Extract the [X, Y] coordinate from the center of the cell holding the provided text.  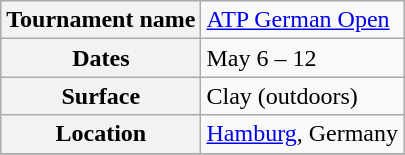
Location [101, 134]
ATP German Open [302, 20]
Hamburg, Germany [302, 134]
Tournament name [101, 20]
May 6 – 12 [302, 58]
Clay (outdoors) [302, 96]
Surface [101, 96]
Dates [101, 58]
